Detect which cell encompasses the target text, then output its [x, y] center coordinate. 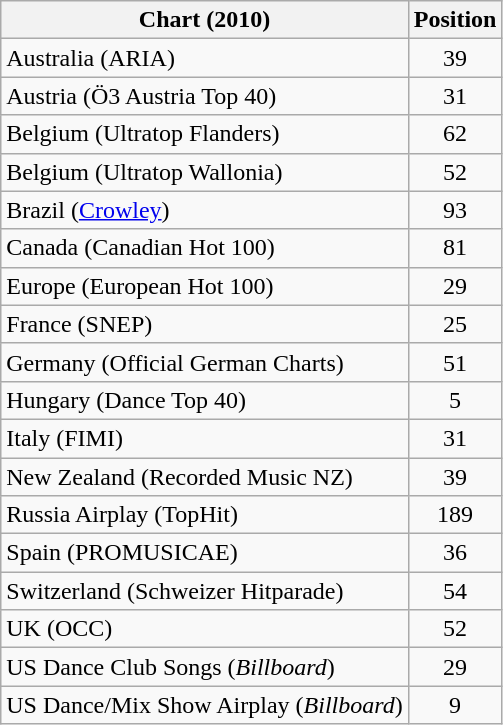
54 [455, 591]
Spain (PROMUSICAE) [204, 553]
US Dance Club Songs (Billboard) [204, 667]
Chart (2010) [204, 20]
189 [455, 515]
Germany (Official German Charts) [204, 362]
36 [455, 553]
51 [455, 362]
UK (OCC) [204, 629]
Hungary (Dance Top 40) [204, 400]
9 [455, 705]
US Dance/Mix Show Airplay (Billboard) [204, 705]
Belgium (Ultratop Flanders) [204, 134]
93 [455, 210]
Australia (ARIA) [204, 58]
25 [455, 324]
Austria (Ö3 Austria Top 40) [204, 96]
Russia Airplay (TopHit) [204, 515]
France (SNEP) [204, 324]
81 [455, 248]
Switzerland (Schweizer Hitparade) [204, 591]
Brazil (Crowley) [204, 210]
Canada (Canadian Hot 100) [204, 248]
Position [455, 20]
Belgium (Ultratop Wallonia) [204, 172]
New Zealand (Recorded Music NZ) [204, 477]
5 [455, 400]
Italy (FIMI) [204, 438]
Europe (European Hot 100) [204, 286]
62 [455, 134]
